Identify which cell holds the provided text, then report its (X, Y) central coordinate. 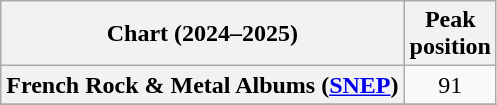
French Rock & Metal Albums (SNEP) (202, 85)
91 (450, 85)
Peakposition (450, 34)
Chart (2024–2025) (202, 34)
